Extract the (x, y) coordinate from the center of the cell holding the provided text.  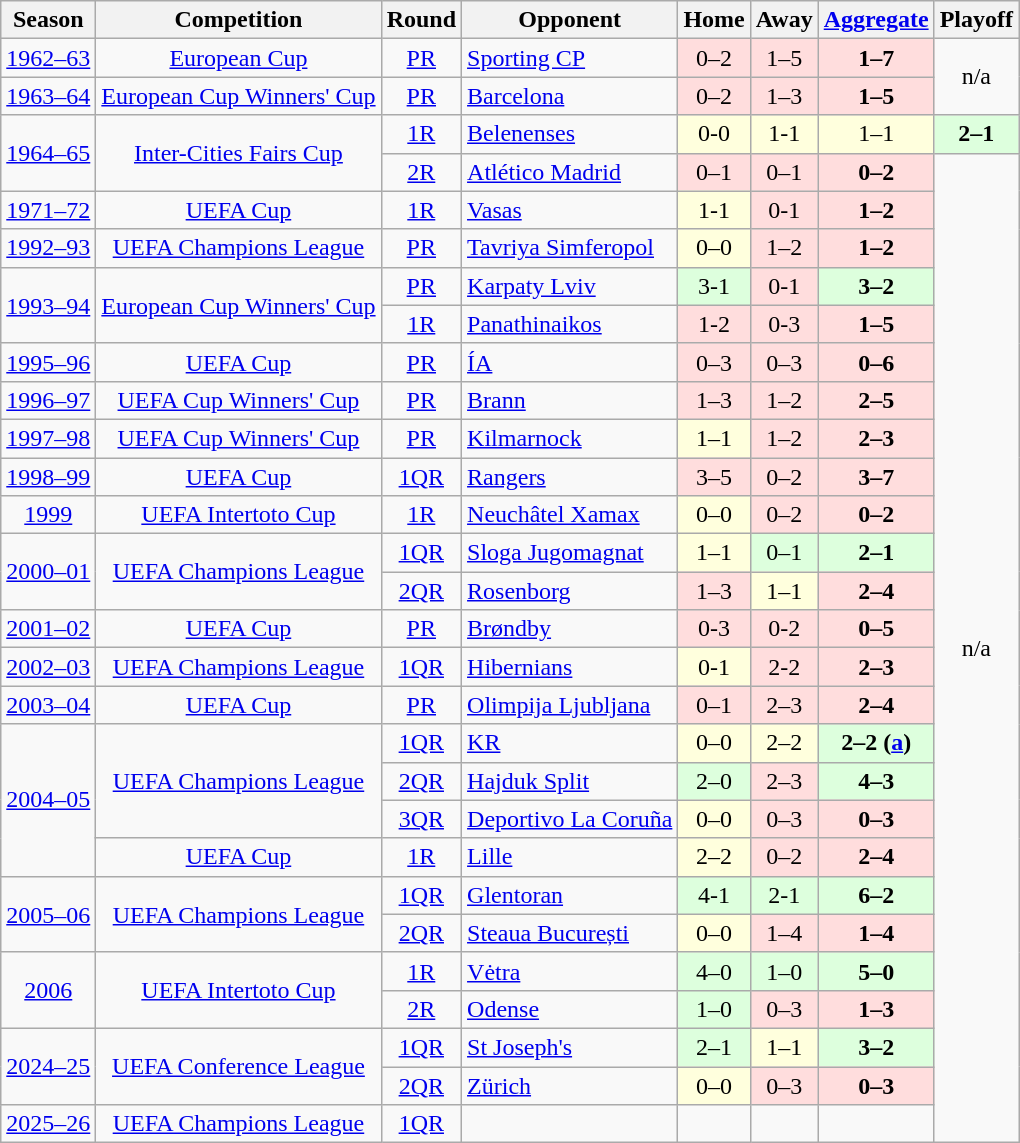
5–0 (876, 971)
Hibernians (570, 667)
Olimpija Ljubljana (570, 705)
3–7 (876, 477)
4–3 (876, 781)
1971–72 (48, 210)
UEFA Conference League (238, 1066)
Panathinaikos (570, 324)
Neuchâtel Xamax (570, 515)
Season (48, 20)
1–7 (876, 58)
2004–05 (48, 800)
1995–96 (48, 362)
0–6 (876, 362)
Brann (570, 400)
6–2 (876, 895)
Brøndby (570, 629)
Lille (570, 857)
2000–01 (48, 572)
Vėtra (570, 971)
2005–06 (48, 914)
Competition (238, 20)
0-2 (784, 629)
2024–25 (48, 1066)
Karpaty Lviv (570, 286)
1997–98 (48, 438)
Barcelona (570, 96)
1-2 (714, 324)
3-1 (714, 286)
2-2 (784, 667)
St Joseph's (570, 1047)
1992–93 (48, 248)
European Cup (238, 58)
4–0 (714, 971)
Rangers (570, 477)
1996–97 (48, 400)
Away (784, 20)
Glentoran (570, 895)
Sloga Jugomagnat (570, 553)
2025–26 (48, 1124)
Inter-Cities Fairs Cup (238, 153)
0–5 (876, 629)
0-0 (714, 134)
1964–65 (48, 153)
2001–02 (48, 629)
Odense (570, 1009)
Tavriya Simferopol (570, 248)
Zürich (570, 1085)
Vasas (570, 210)
Opponent (570, 20)
4-1 (714, 895)
Steaua București (570, 933)
2006 (48, 990)
2–5 (876, 400)
Belenenses (570, 134)
Hajduk Split (570, 781)
2–0 (714, 781)
Aggregate (876, 20)
1962–63 (48, 58)
3QR (421, 819)
3–5 (714, 477)
1999 (48, 515)
2003–04 (48, 705)
1963–64 (48, 96)
2–2 (a) (876, 743)
Playoff (976, 20)
ÍA (570, 362)
2002–03 (48, 667)
Sporting CP (570, 58)
Home (714, 20)
1993–94 (48, 305)
Round (421, 20)
KR (570, 743)
Kilmarnock (570, 438)
Deportivo La Coruña (570, 819)
Atlético Madrid (570, 172)
Rosenborg (570, 591)
2-1 (784, 895)
1998–99 (48, 477)
